Return (x, y) of the center of cell containing provided text 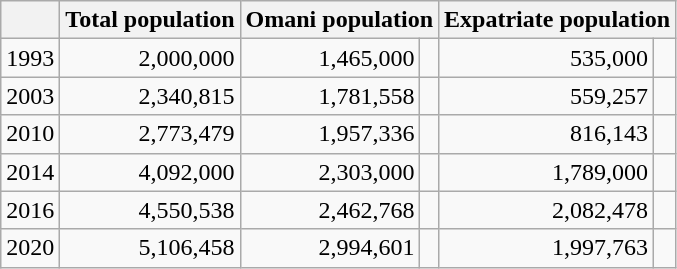
Total population (150, 20)
2016 (30, 210)
Omani population (339, 20)
2,773,479 (150, 134)
1993 (30, 58)
2014 (30, 172)
4,550,538 (150, 210)
Expatriate population (558, 20)
2,462,768 (330, 210)
2003 (30, 96)
5,106,458 (150, 248)
1,997,763 (546, 248)
2010 (30, 134)
1,781,558 (330, 96)
816,143 (546, 134)
1,789,000 (546, 172)
2020 (30, 248)
2,082,478 (546, 210)
4,092,000 (150, 172)
2,000,000 (150, 58)
2,340,815 (150, 96)
559,257 (546, 96)
1,957,336 (330, 134)
535,000 (546, 58)
2,303,000 (330, 172)
2,994,601 (330, 248)
1,465,000 (330, 58)
